Provide the (X, Y) coordinate of the cell's center where the given text is located.  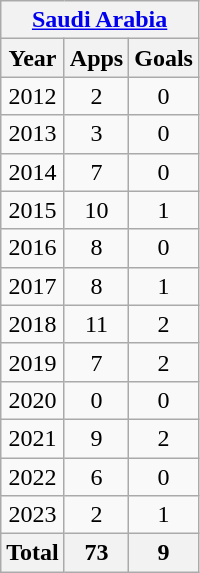
2016 (33, 248)
73 (96, 553)
2019 (33, 362)
6 (96, 477)
2015 (33, 210)
2022 (33, 477)
2021 (33, 438)
2018 (33, 324)
11 (96, 324)
2013 (33, 134)
10 (96, 210)
Apps (96, 58)
Goals (164, 58)
2012 (33, 96)
3 (96, 134)
Year (33, 58)
2020 (33, 400)
2014 (33, 172)
2017 (33, 286)
Saudi Arabia (100, 20)
2023 (33, 515)
Total (33, 553)
